Determine the [X, Y] coordinate at the center of the cell enclosing the given text.  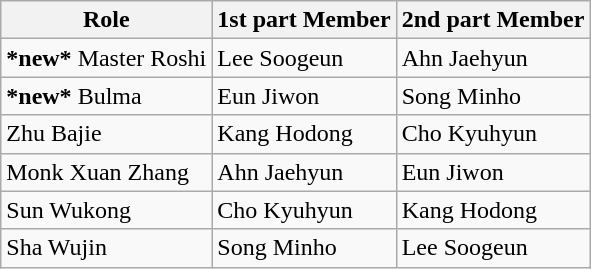
Sha Wujin [106, 248]
*new* Master Roshi [106, 58]
Zhu Bajie [106, 134]
1st part Member [304, 20]
2nd part Member [493, 20]
Sun Wukong [106, 210]
Monk Xuan Zhang [106, 172]
*new* Bulma [106, 96]
Role [106, 20]
